Provide the (X, Y) coordinate of the cell's center where the given text is located.  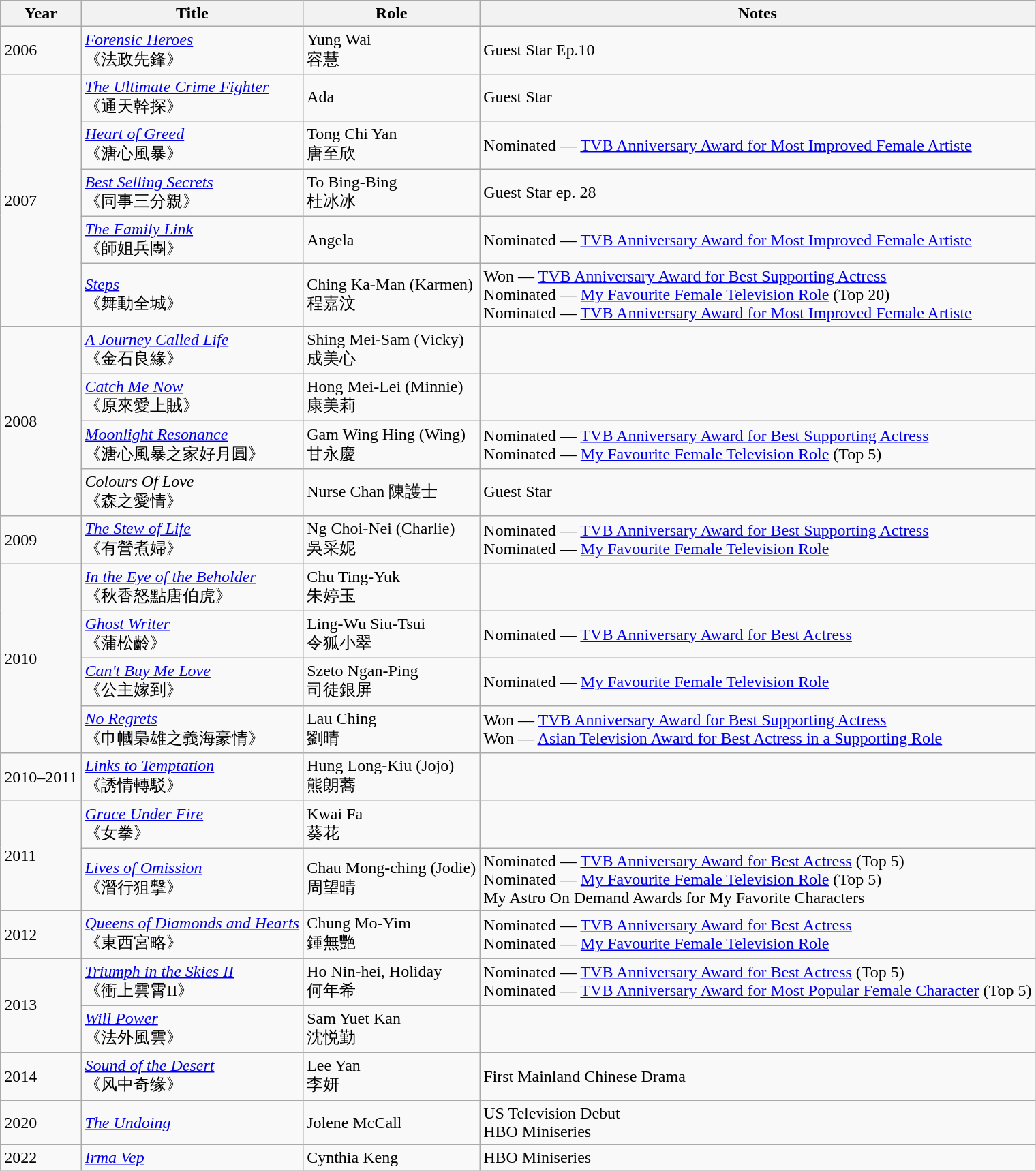
2006 (41, 50)
2011 (41, 855)
Guest Star ep. 28 (758, 193)
Hong Mei-Lei (Minnie) 康美莉 (391, 397)
Links to Temptation 《誘情轉駁》 (192, 777)
Hung Long-Kiu (Jojo) 熊朗蕎 (391, 777)
Nominated — TVB Anniversary Award for Best Supporting Actress Nominated — My Favourite Female Television Role (758, 540)
Role (391, 14)
2008 (41, 421)
HBO Miniseries (758, 1157)
Triumph in the Skies II 《衝上雲霄II》 (192, 982)
Grace Under Fire 《女拳》 (192, 824)
Chau Mong-ching (Jodie)周望晴 (391, 879)
Best Selling Secrets《同事三分親》 (192, 193)
Kwai Fa 葵花 (391, 824)
Angela (391, 240)
Ho Nin-hei, Holiday何年希 (391, 982)
Nurse Chan 陳護士 (391, 492)
Ada (391, 97)
2007 (41, 200)
The Undoing (192, 1122)
Heart of Greed《溏心風暴》 (192, 145)
Colours Of Love 《森之愛情》 (192, 492)
Sound of the Desert《风中奇缘》 (192, 1077)
Ching Ka-Man (Karmen)程嘉汶 (391, 295)
Title (192, 14)
Nominated — TVB Anniversary Award for Best Actress (758, 635)
Ghost Writer《蒲松齡》 (192, 635)
Ng Choi-Nei (Charlie)吳采妮 (391, 540)
2020 (41, 1122)
First Mainland Chinese Drama (758, 1077)
2014 (41, 1077)
The Stew of Life 《有營煮婦》 (192, 540)
The Ultimate Crime Fighter《通天幹探》 (192, 97)
Jolene McCall (391, 1122)
Tong Chi Yan唐至欣 (391, 145)
Chung Mo-Yim 鍾無艷 (391, 934)
Shing Mei-Sam (Vicky) 成美心 (391, 350)
2009 (41, 540)
Nominated — TVB Anniversary Award for Best ActressNominated — My Favourite Female Television Role (758, 934)
Notes (758, 14)
Forensic Heroes 《法政先鋒》 (192, 50)
The Family Link《師姐兵團》 (192, 240)
Lee Yan李妍 (391, 1077)
Yung Wai容慧 (391, 50)
A Journey Called Life 《金石良緣》 (192, 350)
Can't Buy Me Love《公主嫁到》 (192, 682)
Cynthia Keng (391, 1157)
2022 (41, 1157)
Steps《舞動全城》 (192, 295)
Nominated — TVB Anniversary Award for Best Supporting Actress Nominated — My Favourite Female Television Role (Top 5) (758, 445)
Sam Yuet Kan 沈悦勤 (391, 1029)
Irma Vep (192, 1157)
Gam Wing Hing (Wing) 甘永慶 (391, 445)
Nominated — My Favourite Female Television Role (758, 682)
No Regrets《巾幗梟雄之義海豪情》 (192, 729)
Moonlight Resonance《溏心風暴之家好月圓》 (192, 445)
Catch Me Now 《原來愛上賊》 (192, 397)
Nominated — TVB Anniversary Award for Best Actress (Top 5)Nominated — TVB Anniversary Award for Most Popular Female Character (Top 5) (758, 982)
Year (41, 14)
Queens of Diamonds and Hearts《東西宮略》 (192, 934)
US Television DebutHBO Miniseries (758, 1122)
Won — TVB Anniversary Award for Best Supporting ActressWon — Asian Television Award for Best Actress in a Supporting Role (758, 729)
2013 (41, 1006)
In the Eye of the Beholder 《秋香怒點唐伯虎》 (192, 587)
Szeto Ngan-Ping司徒銀屏 (391, 682)
Chu Ting-Yuk朱婷玉 (391, 587)
2012 (41, 934)
Lau Ching劉晴 (391, 729)
2010 (41, 658)
Ling-Wu Siu-Tsui令狐小翠 (391, 635)
Will Power 《法外風雲》 (192, 1029)
Lives of Omission 《潛行狙擊》 (192, 879)
Guest Star Ep.10 (758, 50)
2010–2011 (41, 777)
To Bing-Bing 杜冰冰 (391, 193)
